Extract the (X, Y) coordinate from the center of the cell holding the provided text.  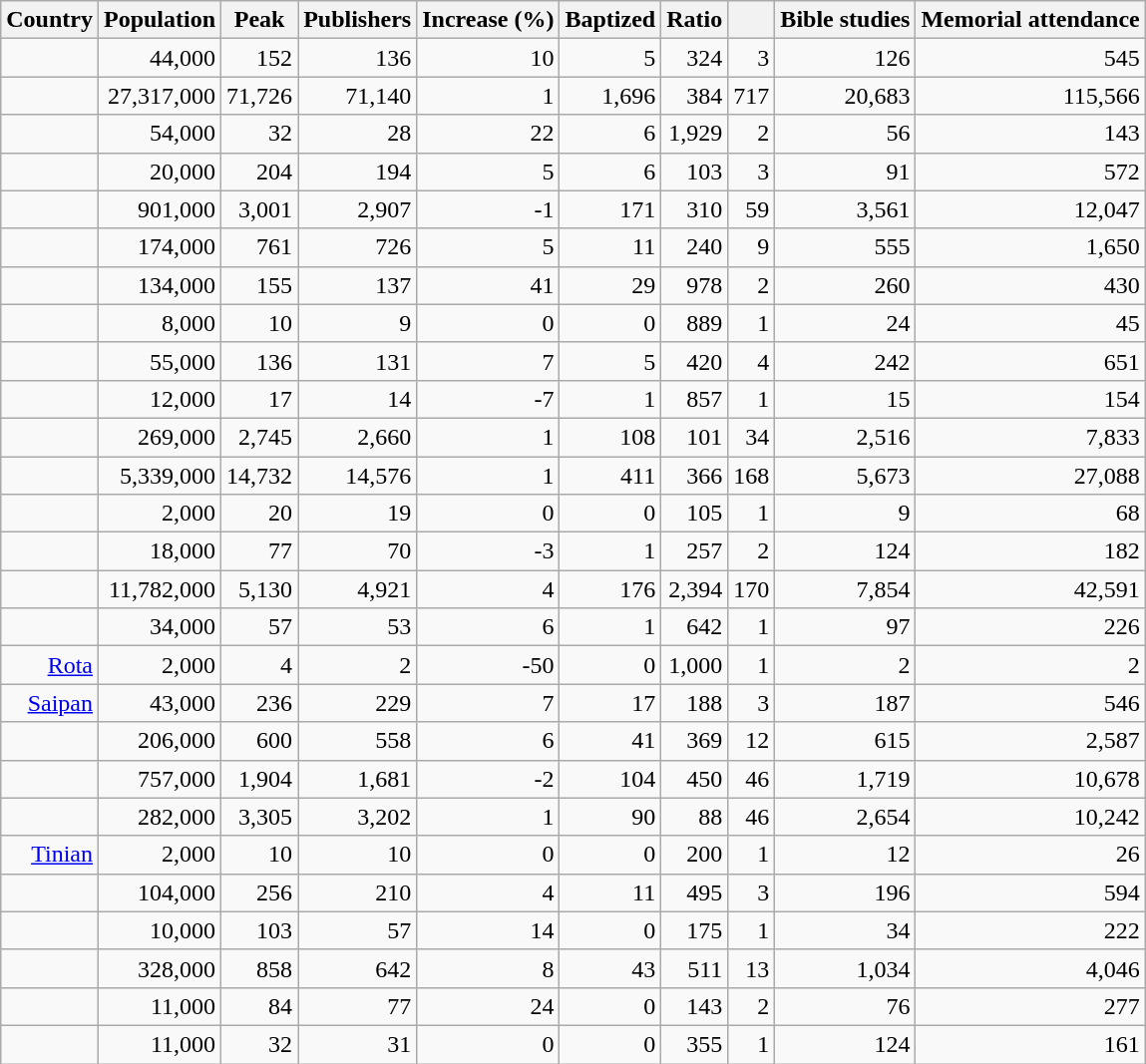
20,000 (160, 172)
229 (357, 703)
44,000 (160, 58)
257 (694, 551)
15 (846, 399)
546 (1030, 703)
126 (846, 58)
194 (357, 172)
717 (752, 96)
Ratio (694, 20)
27,088 (1030, 476)
355 (694, 1044)
104 (610, 779)
12,047 (1030, 209)
55,000 (160, 361)
Increase (%) (489, 20)
726 (357, 247)
155 (259, 285)
2,654 (846, 817)
42,591 (1030, 589)
651 (1030, 361)
5,130 (259, 589)
761 (259, 247)
555 (846, 247)
420 (694, 361)
366 (694, 476)
204 (259, 172)
857 (694, 399)
1,929 (694, 134)
104,000 (160, 892)
12,000 (160, 399)
1,719 (846, 779)
14,732 (259, 476)
1,681 (357, 779)
90 (610, 817)
Baptized (610, 20)
154 (1030, 399)
310 (694, 209)
5,673 (846, 476)
-1 (489, 209)
858 (259, 968)
101 (694, 437)
430 (1030, 285)
-7 (489, 399)
240 (694, 247)
88 (694, 817)
222 (1030, 930)
Rota (50, 665)
901,000 (160, 209)
384 (694, 96)
210 (357, 892)
2,907 (357, 209)
277 (1030, 1006)
182 (1030, 551)
-3 (489, 551)
76 (846, 1006)
7,854 (846, 589)
14,576 (357, 476)
10,242 (1030, 817)
56 (846, 134)
226 (1030, 627)
Publishers (357, 20)
236 (259, 703)
28 (357, 134)
1,000 (694, 665)
131 (357, 361)
8,000 (160, 323)
10,000 (160, 930)
2,587 (1030, 741)
Tinian (50, 855)
3,001 (259, 209)
13 (752, 968)
1,696 (610, 96)
-2 (489, 779)
53 (357, 627)
-50 (489, 665)
242 (846, 361)
Country (50, 20)
978 (694, 285)
1,034 (846, 968)
3,202 (357, 817)
97 (846, 627)
1,904 (259, 779)
545 (1030, 58)
19 (357, 514)
282,000 (160, 817)
137 (357, 285)
168 (752, 476)
71,140 (357, 96)
188 (694, 703)
31 (357, 1044)
572 (1030, 172)
757,000 (160, 779)
256 (259, 892)
105 (694, 514)
2,745 (259, 437)
20 (259, 514)
71,726 (259, 96)
324 (694, 58)
29 (610, 285)
91 (846, 172)
200 (694, 855)
3,305 (259, 817)
1,650 (1030, 247)
Memorial attendance (1030, 20)
5,339,000 (160, 476)
2,660 (357, 437)
8 (489, 968)
Population (160, 20)
206,000 (160, 741)
22 (489, 134)
45 (1030, 323)
889 (694, 323)
269,000 (160, 437)
70 (357, 551)
68 (1030, 514)
84 (259, 1006)
175 (694, 930)
170 (752, 589)
196 (846, 892)
174,000 (160, 247)
43 (610, 968)
511 (694, 968)
59 (752, 209)
369 (694, 741)
34,000 (160, 627)
495 (694, 892)
450 (694, 779)
615 (846, 741)
187 (846, 703)
10,678 (1030, 779)
Saipan (50, 703)
115,566 (1030, 96)
2,516 (846, 437)
26 (1030, 855)
411 (610, 476)
161 (1030, 1044)
20,683 (846, 96)
7,833 (1030, 437)
134,000 (160, 285)
Peak (259, 20)
4,046 (1030, 968)
Bible studies (846, 20)
594 (1030, 892)
600 (259, 741)
176 (610, 589)
260 (846, 285)
3,561 (846, 209)
43,000 (160, 703)
18,000 (160, 551)
11,782,000 (160, 589)
558 (357, 741)
54,000 (160, 134)
4,921 (357, 589)
108 (610, 437)
171 (610, 209)
27,317,000 (160, 96)
152 (259, 58)
328,000 (160, 968)
2,394 (694, 589)
